Pinpoint the cell where the given text exists, returning its (x, y) midpoint coordinate. 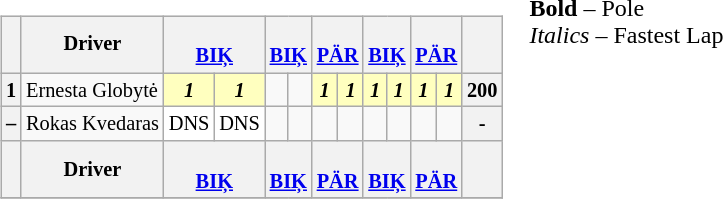
Ernesta Globytė (92, 90)
– (11, 124)
- (482, 124)
Rokas Kvedaras (92, 124)
200 (482, 90)
